Scan for the cell matching the given text and deliver its [x, y] coordinate at center. 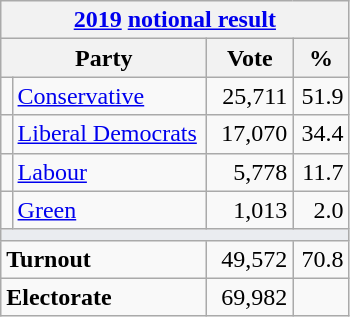
Vote [250, 58]
Green [110, 210]
% [321, 58]
Turnout [104, 259]
51.9 [321, 96]
34.4 [321, 134]
69,982 [250, 297]
Conservative [110, 96]
25,711 [250, 96]
17,070 [250, 134]
5,778 [250, 172]
70.8 [321, 259]
2019 notional result [175, 20]
Party [104, 58]
2.0 [321, 210]
Electorate [104, 297]
11.7 [321, 172]
Labour [110, 172]
49,572 [250, 259]
Liberal Democrats [110, 134]
1,013 [250, 210]
